Search for the cell housing the specified text and yield its (x, y) center coordinate. 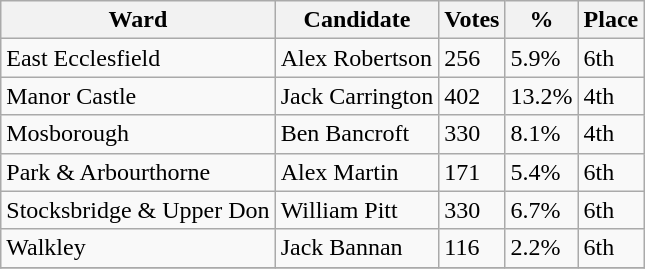
Walkley (138, 248)
East Ecclesfield (138, 58)
Stocksbridge & Upper Don (138, 210)
Mosborough (138, 134)
116 (472, 248)
Place (611, 20)
% (542, 20)
Park & Arbourthorne (138, 172)
256 (472, 58)
Votes (472, 20)
William Pitt (357, 210)
Alex Martin (357, 172)
Alex Robertson (357, 58)
Ben Bancroft (357, 134)
6.7% (542, 210)
171 (472, 172)
Jack Carrington (357, 96)
2.2% (542, 248)
13.2% (542, 96)
8.1% (542, 134)
402 (472, 96)
5.4% (542, 172)
5.9% (542, 58)
Candidate (357, 20)
Jack Bannan (357, 248)
Manor Castle (138, 96)
Ward (138, 20)
